For the text-containing cell, return its midpoint in [X, Y] coordinate format. 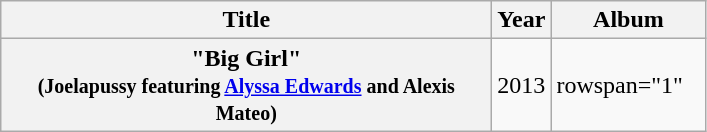
"Big Girl" (Joelapussy featuring Alyssa Edwards and Alexis Mateo) [246, 85]
rowspan="1" [628, 85]
Year [522, 20]
Title [246, 20]
Album [628, 20]
2013 [522, 85]
